Return the (x, y) coordinate for the center point of the cell that contains the specified text.  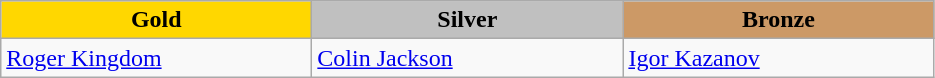
Roger Kingdom (156, 58)
Silver (468, 20)
Igor Kazanov (778, 58)
Bronze (778, 20)
Gold (156, 20)
Colin Jackson (468, 58)
